Extract the [x, y] coordinate from the center of the cell holding the provided text.  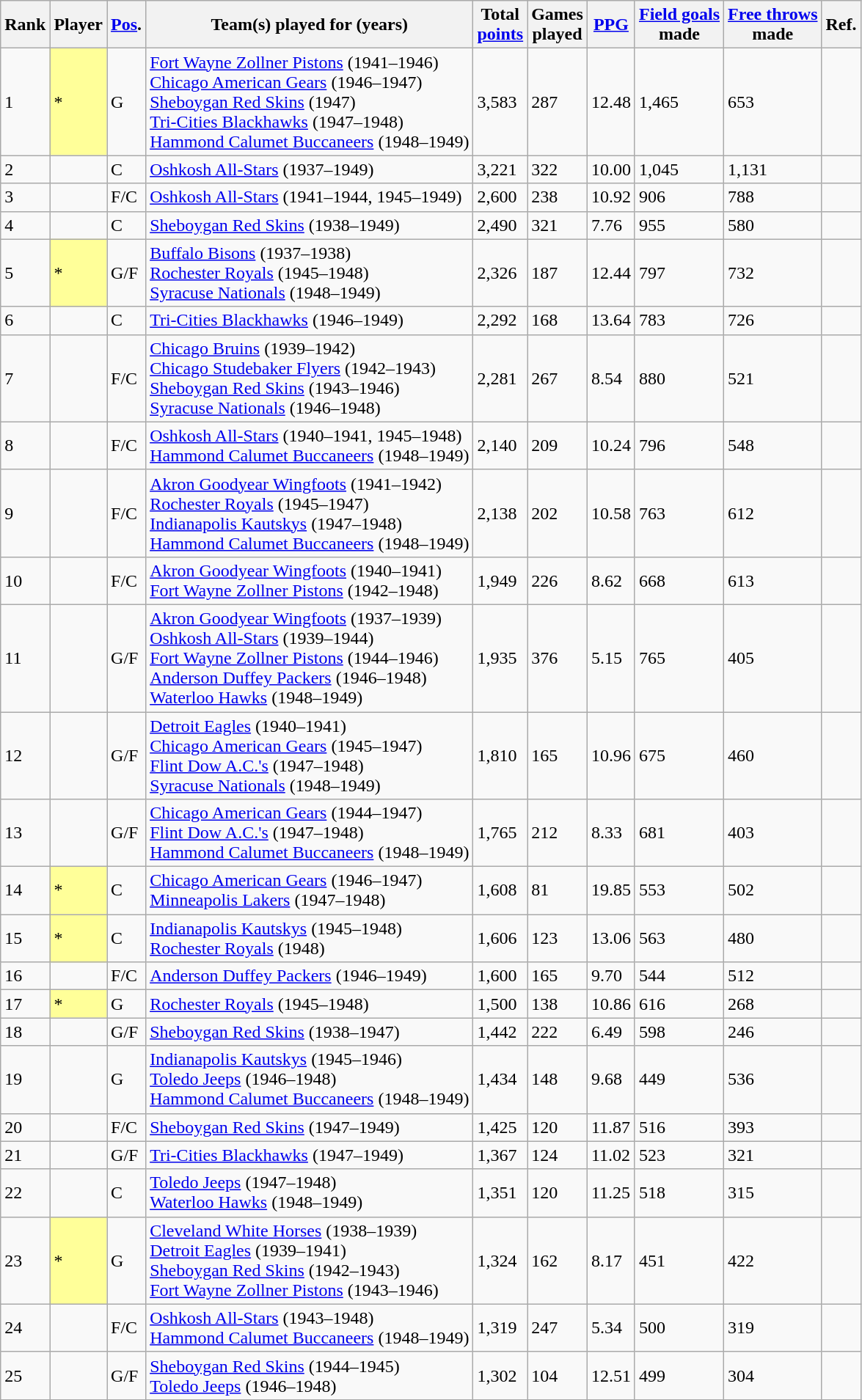
765 [679, 658]
Totalpoints [500, 25]
499 [679, 1376]
4 [25, 225]
1,810 [500, 755]
11.87 [610, 1127]
502 [773, 890]
480 [773, 939]
304 [773, 1376]
1,465 [679, 102]
209 [558, 446]
880 [679, 378]
1,600 [500, 976]
Chicago American Gears (1946–1947)Minneapolis Lakers (1947–1948) [310, 890]
10 [25, 581]
1,425 [500, 1127]
247 [558, 1327]
81 [558, 890]
783 [679, 320]
267 [558, 378]
598 [679, 1032]
518 [679, 1192]
763 [679, 513]
7.76 [610, 225]
104 [558, 1376]
124 [558, 1155]
Tri-Cities Blackhawks (1947–1949) [310, 1155]
422 [773, 1260]
536 [773, 1080]
Pos. [126, 25]
Field goalsmade [679, 25]
1,442 [500, 1032]
1,367 [500, 1155]
10.96 [610, 755]
315 [773, 1192]
653 [773, 102]
Detroit Eagles (1940–1941)Chicago American Gears (1945–1947)Flint Dow A.C.'s (1947–1948)Syracuse Nationals (1948–1949) [310, 755]
7 [25, 378]
319 [773, 1327]
8.33 [610, 833]
22 [25, 1192]
Indianapolis Kautskys (1945–1946)Toledo Jeeps (1946–1948)Hammond Calumet Buccaneers (1948–1949) [310, 1080]
2,281 [500, 378]
Akron Goodyear Wingfoots (1941–1942)Rochester Royals (1945–1947)Indianapolis Kautskys (1947–1948)Hammond Calumet Buccaneers (1948–1949) [310, 513]
1 [25, 102]
9.68 [610, 1080]
11.02 [610, 1155]
15 [25, 939]
226 [558, 581]
18 [25, 1032]
906 [679, 197]
10.92 [610, 197]
10.24 [610, 446]
212 [558, 833]
287 [558, 102]
393 [773, 1127]
322 [558, 169]
1,935 [500, 658]
2,140 [500, 446]
6 [25, 320]
202 [558, 513]
PPG [610, 25]
168 [558, 320]
1,319 [500, 1327]
2,292 [500, 320]
Chicago Bruins (1939–1942)Chicago Studebaker Flyers (1942–1943)Sheboygan Red Skins (1943–1946)Syracuse Nationals (1946–1948) [310, 378]
187 [558, 273]
Oshkosh All-Stars (1941–1944, 1945–1949) [310, 197]
21 [25, 1155]
1,302 [500, 1376]
403 [773, 833]
14 [25, 890]
148 [558, 1080]
2,138 [500, 513]
17 [25, 1004]
Ref. [841, 25]
523 [679, 1155]
521 [773, 378]
5.15 [610, 658]
1,131 [773, 169]
1,606 [500, 939]
Sheboygan Red Skins (1944–1945)Toledo Jeeps (1946–1948) [310, 1376]
613 [773, 581]
20 [25, 1127]
1,500 [500, 1004]
5.34 [610, 1327]
138 [558, 1004]
12 [25, 755]
162 [558, 1260]
19.85 [610, 890]
788 [773, 197]
9.70 [610, 976]
2,326 [500, 273]
Sheboygan Red Skins (1938–1947) [310, 1032]
222 [558, 1032]
238 [558, 197]
Tri-Cities Blackhawks (1946–1949) [310, 320]
668 [679, 581]
19 [25, 1080]
Oshkosh All-Stars (1943–1948)Hammond Calumet Buccaneers (1948–1949) [310, 1327]
Cleveland White Horses (1938–1939)Detroit Eagles (1939–1941)Sheboygan Red Skins (1942–1943)Fort Wayne Zollner Pistons (1943–1946) [310, 1260]
1,351 [500, 1192]
732 [773, 273]
553 [679, 890]
2 [25, 169]
13.64 [610, 320]
796 [679, 446]
Player [78, 25]
12.51 [610, 1376]
10.86 [610, 1004]
1,434 [500, 1080]
2,600 [500, 197]
3,221 [500, 169]
13.06 [610, 939]
726 [773, 320]
1,324 [500, 1260]
9 [25, 513]
24 [25, 1327]
376 [558, 658]
11 [25, 658]
512 [773, 976]
548 [773, 446]
2,490 [500, 225]
8.54 [610, 378]
Chicago American Gears (1944–1947)Flint Dow A.C.'s (1947–1948)Hammond Calumet Buccaneers (1948–1949) [310, 833]
460 [773, 755]
Toledo Jeeps (1947–1948)Waterloo Hawks (1948–1949) [310, 1192]
8 [25, 446]
10.58 [610, 513]
16 [25, 976]
1,949 [500, 581]
123 [558, 939]
681 [679, 833]
500 [679, 1327]
Buffalo Bisons (1937–1938)Rochester Royals (1945–1948)Syracuse Nationals (1948–1949) [310, 273]
Team(s) played for (years) [310, 25]
451 [679, 1260]
Sheboygan Red Skins (1938–1949) [310, 225]
544 [679, 976]
580 [773, 225]
8.17 [610, 1260]
Rochester Royals (1945–1948) [310, 1004]
563 [679, 939]
Oshkosh All-Stars (1937–1949) [310, 169]
8.62 [610, 581]
Gamesplayed [558, 25]
449 [679, 1080]
268 [773, 1004]
955 [679, 225]
13 [25, 833]
Free throwsmade [773, 25]
246 [773, 1032]
6.49 [610, 1032]
516 [679, 1127]
25 [25, 1376]
797 [679, 273]
5 [25, 273]
675 [679, 755]
612 [773, 513]
1,765 [500, 833]
3 [25, 197]
Indianapolis Kautskys (1945–1948)Rochester Royals (1948) [310, 939]
12.44 [610, 273]
1,045 [679, 169]
Rank [25, 25]
1,608 [500, 890]
23 [25, 1260]
11.25 [610, 1192]
Anderson Duffey Packers (1946–1949) [310, 976]
616 [679, 1004]
Sheboygan Red Skins (1947–1949) [310, 1127]
12.48 [610, 102]
10.00 [610, 169]
405 [773, 658]
Akron Goodyear Wingfoots (1940–1941)Fort Wayne Zollner Pistons (1942–1948) [310, 581]
3,583 [500, 102]
Oshkosh All-Stars (1940–1941, 1945–1948)Hammond Calumet Buccaneers (1948–1949) [310, 446]
